Locate the cell with the specified text and output its [x, y] center coordinate. 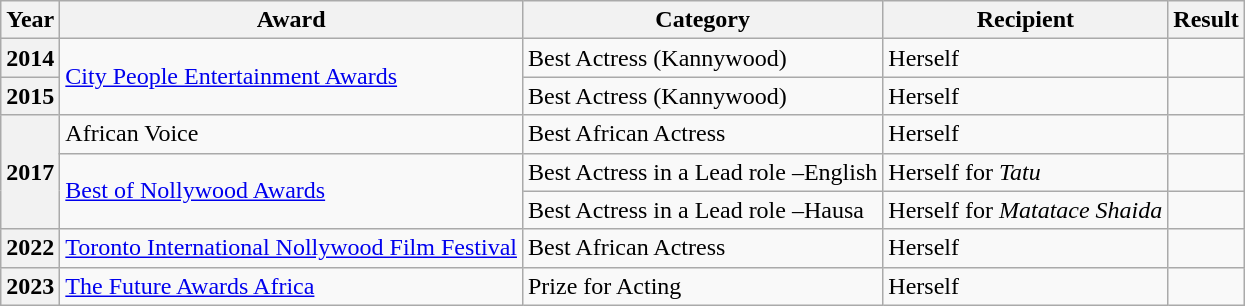
Toronto International Nollywood Film Festival [292, 248]
Best of Nollywood Awards [292, 191]
2023 [30, 286]
Best Actress in a Lead role –English [702, 172]
2015 [30, 96]
Category [702, 20]
2017 [30, 172]
2022 [30, 248]
City People Entertainment Awards [292, 77]
The Future Awards Africa [292, 286]
African Voice [292, 134]
Herself for Tatu [1026, 172]
Recipient [1026, 20]
Award [292, 20]
Best Actress in a Lead role –Hausa [702, 210]
2014 [30, 58]
Prize for Acting [702, 286]
Herself for Matatace Shaida [1026, 210]
Result [1206, 20]
Year [30, 20]
